Identify which cell holds the provided text, then report its (X, Y) central coordinate. 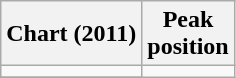
Peakposition (188, 34)
Chart (2011) (72, 34)
